Search for the cell housing the specified text and yield its (X, Y) center coordinate. 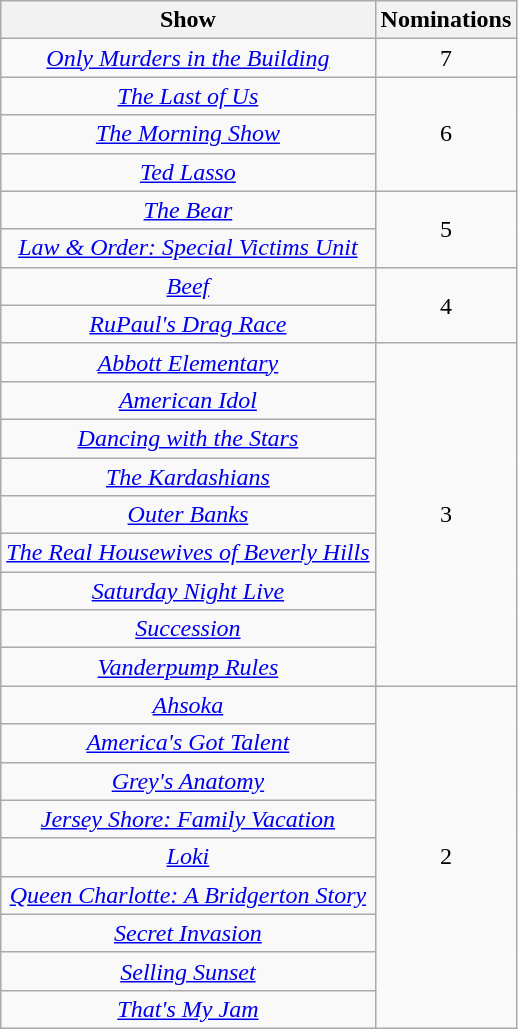
Selling Sunset (188, 971)
Dancing with the Stars (188, 438)
The Last of Us (188, 96)
7 (446, 58)
Succession (188, 629)
Jersey Shore: Family Vacation (188, 819)
Ted Lasso (188, 172)
The Kardashians (188, 477)
Grey's Anatomy (188, 781)
Saturday Night Live (188, 591)
Secret Invasion (188, 933)
Law & Order: Special Victims Unit (188, 248)
Beef (188, 286)
6 (446, 134)
Queen Charlotte: A Bridgerton Story (188, 895)
Outer Banks (188, 515)
Show (188, 20)
That's My Jam (188, 1009)
American Idol (188, 400)
The Morning Show (188, 134)
Ahsoka (188, 705)
4 (446, 305)
2 (446, 858)
Only Murders in the Building (188, 58)
Vanderpump Rules (188, 667)
The Bear (188, 210)
Abbott Elementary (188, 362)
Loki (188, 857)
Nominations (446, 20)
RuPaul's Drag Race (188, 324)
5 (446, 229)
America's Got Talent (188, 743)
3 (446, 514)
The Real Housewives of Beverly Hills (188, 553)
